Pinpoint the cell where the given text exists, returning its [x, y] midpoint coordinate. 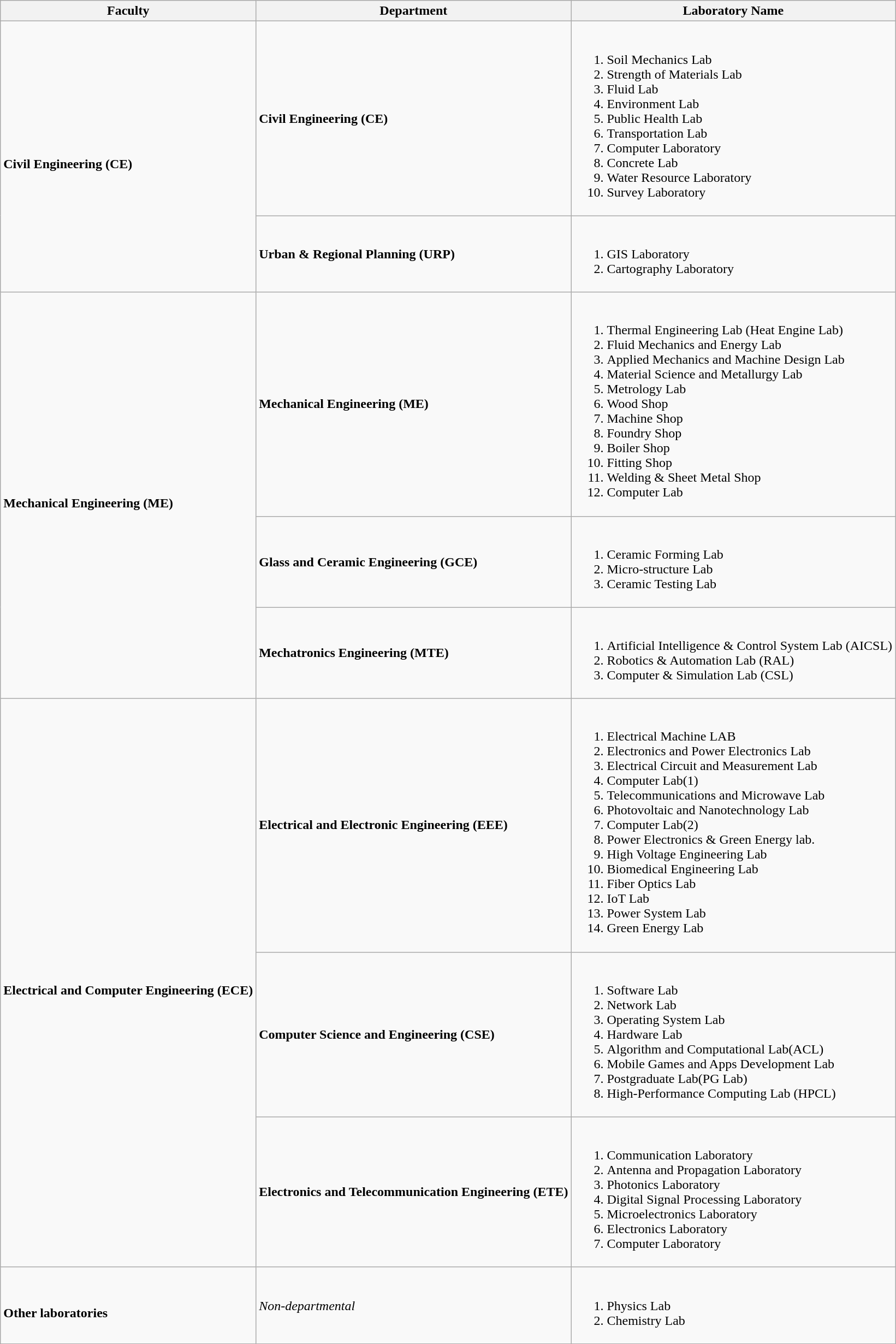
Artificial Intelligence & Control System Lab (AICSL)Robotics & Automation Lab (RAL)Computer & Simulation Lab (CSL) [733, 653]
Electrical and Electronic Engineering (EEE) [414, 825]
Other laboratories [128, 1305]
Urban & Regional Planning (URP) [414, 254]
Faculty [128, 11]
Electronics and Telecommunication Engineering (ETE) [414, 1192]
Glass and Ceramic Engineering (GCE) [414, 561]
Electrical and Computer Engineering (ECE) [128, 983]
Physics LabChemistry Lab [733, 1305]
Laboratory Name [733, 11]
Mechatronics Engineering (MTE) [414, 653]
GIS LaboratoryCartography Laboratory [733, 254]
Department [414, 11]
Ceramic Forming LabMicro-structure LabCeramic Testing Lab [733, 561]
Non-departmental [414, 1305]
Computer Science and Engineering (CSE) [414, 1034]
